Provide the [x, y] coordinate of the cell's center where the given text is located.  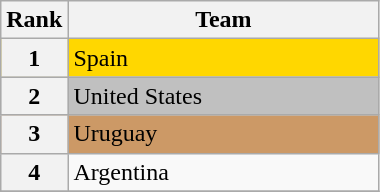
Uruguay [224, 134]
4 [34, 172]
Argentina [224, 172]
2 [34, 96]
United States [224, 96]
Rank [34, 20]
Spain [224, 58]
3 [34, 134]
1 [34, 58]
Team [224, 20]
